Pinpoint the cell where the given text exists, returning its (X, Y) midpoint coordinate. 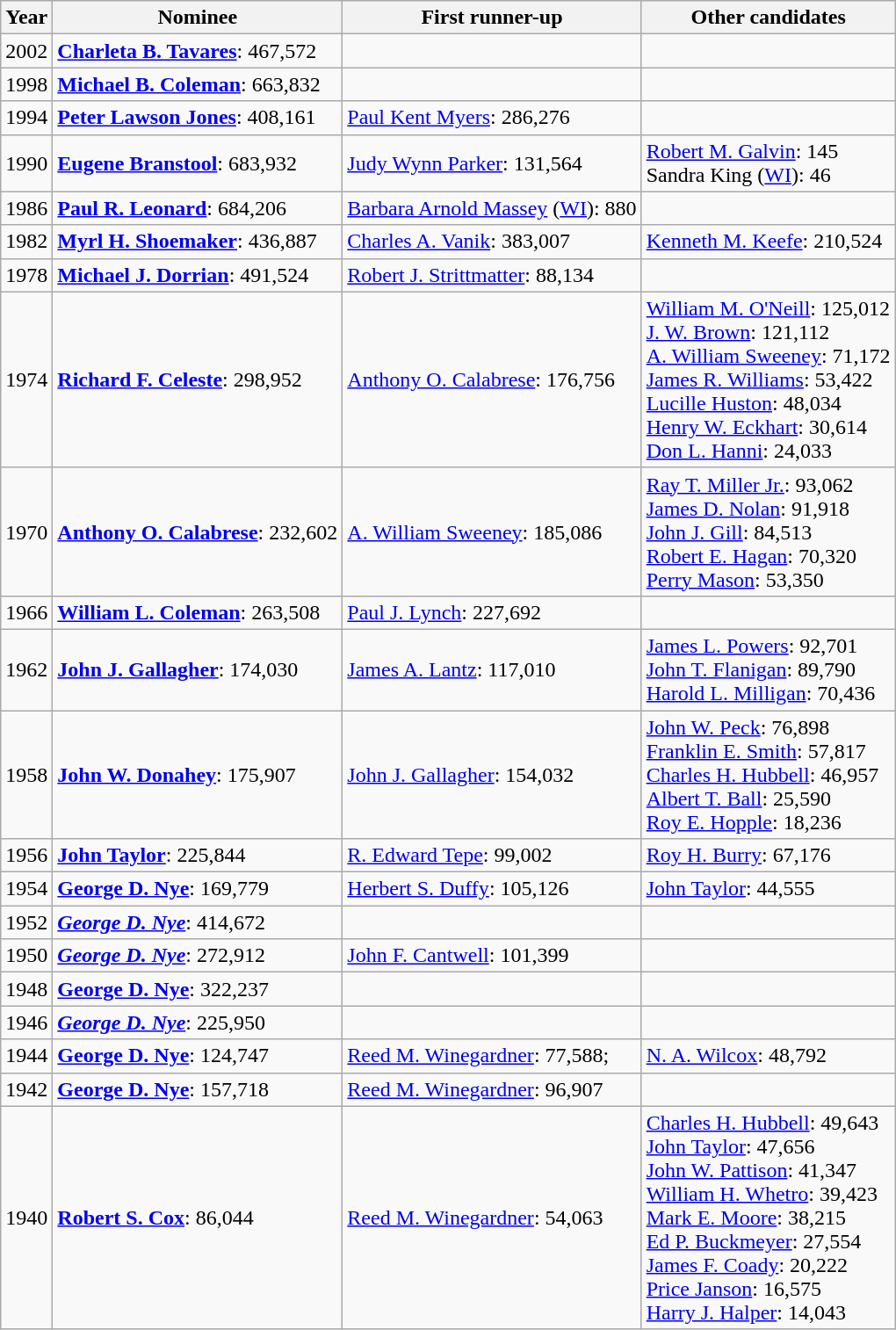
1962 (26, 669)
Reed M. Winegardner: 54,063 (492, 1218)
1966 (26, 612)
Nominee (198, 18)
Eugene Branstool: 683,932 (198, 163)
1944 (26, 1056)
1954 (26, 889)
Reed M. Winegardner: 77,588; (492, 1056)
John W. Peck: 76,898Franklin E. Smith: 57,817Charles H. Hubbell: 46,957Albert T. Ball: 25,590Roy E. Hopple: 18,236 (768, 774)
Robert J. Strittmatter: 88,134 (492, 275)
R. Edward Tepe: 99,002 (492, 856)
Year (26, 18)
Anthony O. Calabrese: 176,756 (492, 379)
Roy H. Burry: 67,176 (768, 856)
William L. Coleman: 263,508 (198, 612)
Ray T. Miller Jr.: 93,062James D. Nolan: 91,918John J. Gill: 84,513Robert E. Hagan: 70,320Perry Mason: 53,350 (768, 531)
1946 (26, 1023)
Charleta B. Tavares: 467,572 (198, 51)
George D. Nye: 157,718 (198, 1089)
Anthony O. Calabrese: 232,602 (198, 531)
Kenneth M. Keefe: 210,524 (768, 242)
1970 (26, 531)
Charles A. Vanik: 383,007 (492, 242)
1982 (26, 242)
First runner-up (492, 18)
Robert S. Cox: 86,044 (198, 1218)
2002 (26, 51)
N. A. Wilcox: 48,792 (768, 1056)
John F. Cantwell: 101,399 (492, 956)
George D. Nye: 225,950 (198, 1023)
1942 (26, 1089)
1994 (26, 118)
Richard F. Celeste: 298,952 (198, 379)
1950 (26, 956)
Paul R. Leonard: 684,206 (198, 208)
George D. Nye: 322,237 (198, 989)
James L. Powers: 92,701John T. Flanigan: 89,790Harold L. Milligan: 70,436 (768, 669)
1978 (26, 275)
1974 (26, 379)
Paul J. Lynch: 227,692 (492, 612)
George D. Nye: 414,672 (198, 922)
George D. Nye: 169,779 (198, 889)
1952 (26, 922)
Barbara Arnold Massey (WI): 880 (492, 208)
Myrl H. Shoemaker: 436,887 (198, 242)
George D. Nye: 272,912 (198, 956)
Robert M. Galvin: 145Sandra King (WI): 46 (768, 163)
1986 (26, 208)
George D. Nye: 124,747 (198, 1056)
John Taylor: 225,844 (198, 856)
John Taylor: 44,555 (768, 889)
Judy Wynn Parker: 131,564 (492, 163)
James A. Lantz: 117,010 (492, 669)
Reed M. Winegardner: 96,907 (492, 1089)
John J. Gallagher: 154,032 (492, 774)
1956 (26, 856)
Peter Lawson Jones: 408,161 (198, 118)
John J. Gallagher: 174,030 (198, 669)
A. William Sweeney: 185,086 (492, 531)
Herbert S. Duffy: 105,126 (492, 889)
Michael J. Dorrian: 491,524 (198, 275)
1948 (26, 989)
John W. Donahey: 175,907 (198, 774)
Paul Kent Myers: 286,276 (492, 118)
1998 (26, 84)
1958 (26, 774)
Other candidates (768, 18)
1940 (26, 1218)
Michael B. Coleman: 663,832 (198, 84)
1990 (26, 163)
